Identify which cell holds the provided text, then report its [X, Y] central coordinate. 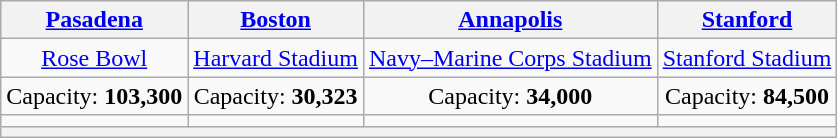
Annapolis [510, 20]
Capacity: 30,323 [276, 96]
Pasadena [94, 20]
Navy–Marine Corps Stadium [510, 58]
Stanford [747, 20]
Capacity: 103,300 [94, 96]
Capacity: 34,000 [510, 96]
Rose Bowl [94, 58]
Harvard Stadium [276, 58]
Stanford Stadium [747, 58]
Capacity: 84,500 [747, 96]
Boston [276, 20]
